Capture the cell that displays the provided text and extract its (x, y) central coordinate. 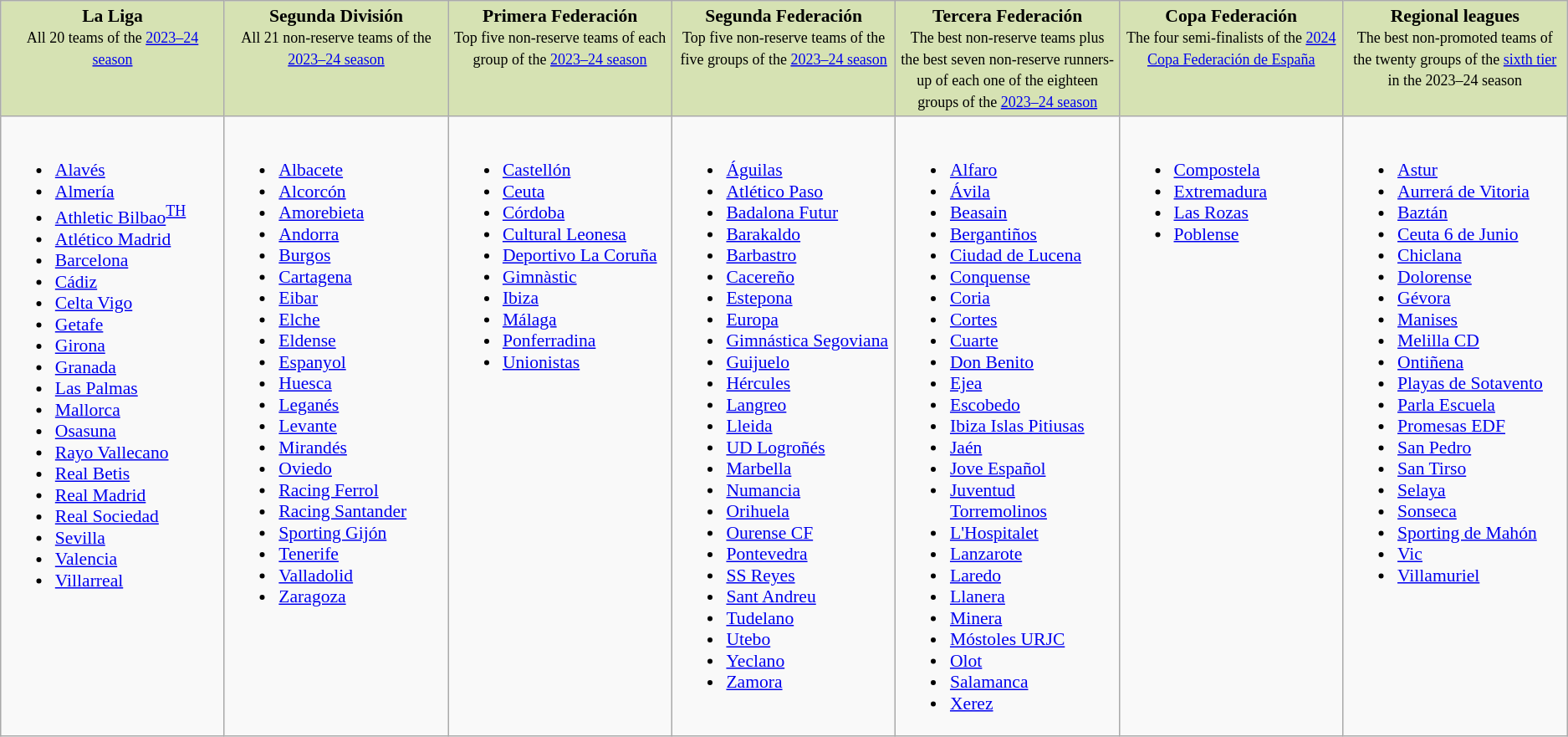
Copa FederaciónThe four semi-finalists of the 2024 Copa Federación de España (1231, 59)
CastellónCeutaCórdobaCultural LeonesaDeportivo La CoruñaGimnàsticIbizaMálagaPonferradinaUnionistas (560, 427)
CompostelaExtremaduraLas RozasPoblense (1231, 427)
Regional leaguesThe best non-promoted teams of the twenty groups of the sixth tier in the 2023–24 season (1455, 59)
Primera FederaciónTop five non-reserve teams of each group of the 2023–24 season (560, 59)
Segunda FederaciónTop five non-reserve teams of the five groups of the 2023–24 season (784, 59)
Tercera FederaciónThe best non-reserve teams plus the best seven non-reserve runners-up of each one of the eighteen groups of the 2023–24 season (1008, 59)
La LigaAll 20 teams of the 2023–24 season (113, 59)
Segunda DivisiónAll 21 non-reserve teams of the 2023–24 season (336, 59)
